Capture the cell that displays the provided text and extract its [x, y] central coordinate. 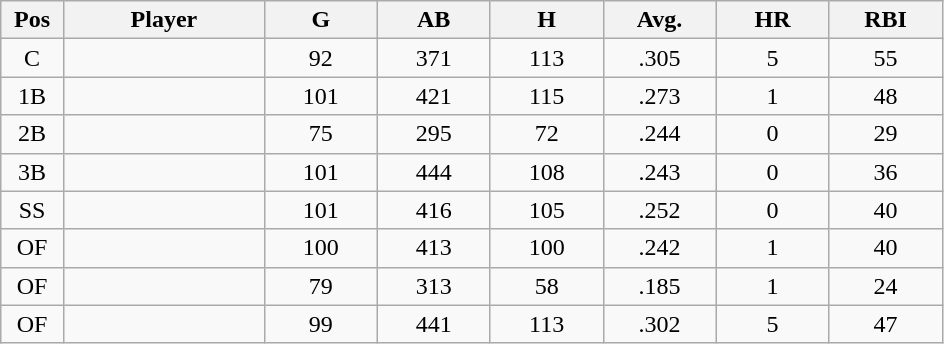
413 [434, 248]
47 [886, 324]
HR [772, 20]
29 [886, 134]
Avg. [660, 20]
371 [434, 58]
108 [546, 172]
58 [546, 286]
416 [434, 210]
441 [434, 324]
55 [886, 58]
36 [886, 172]
72 [546, 134]
421 [434, 96]
SS [32, 210]
1B [32, 96]
Pos [32, 20]
.252 [660, 210]
48 [886, 96]
.305 [660, 58]
.244 [660, 134]
H [546, 20]
99 [320, 324]
G [320, 20]
AB [434, 20]
.242 [660, 248]
2B [32, 134]
.273 [660, 96]
.185 [660, 286]
.302 [660, 324]
92 [320, 58]
.243 [660, 172]
3B [32, 172]
24 [886, 286]
115 [546, 96]
313 [434, 286]
75 [320, 134]
295 [434, 134]
105 [546, 210]
C [32, 58]
RBI [886, 20]
444 [434, 172]
Player [164, 20]
79 [320, 286]
